From the cell containing the given text, extract its center point as [x, y] coordinate. 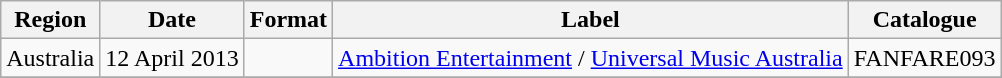
Australia [50, 58]
Date [172, 20]
Ambition Entertainment / Universal Music Australia [591, 58]
Label [591, 20]
FANFARE093 [924, 58]
12 April 2013 [172, 58]
Region [50, 20]
Catalogue [924, 20]
Format [288, 20]
